Scan for the cell matching the given text and deliver its [X, Y] coordinate at center. 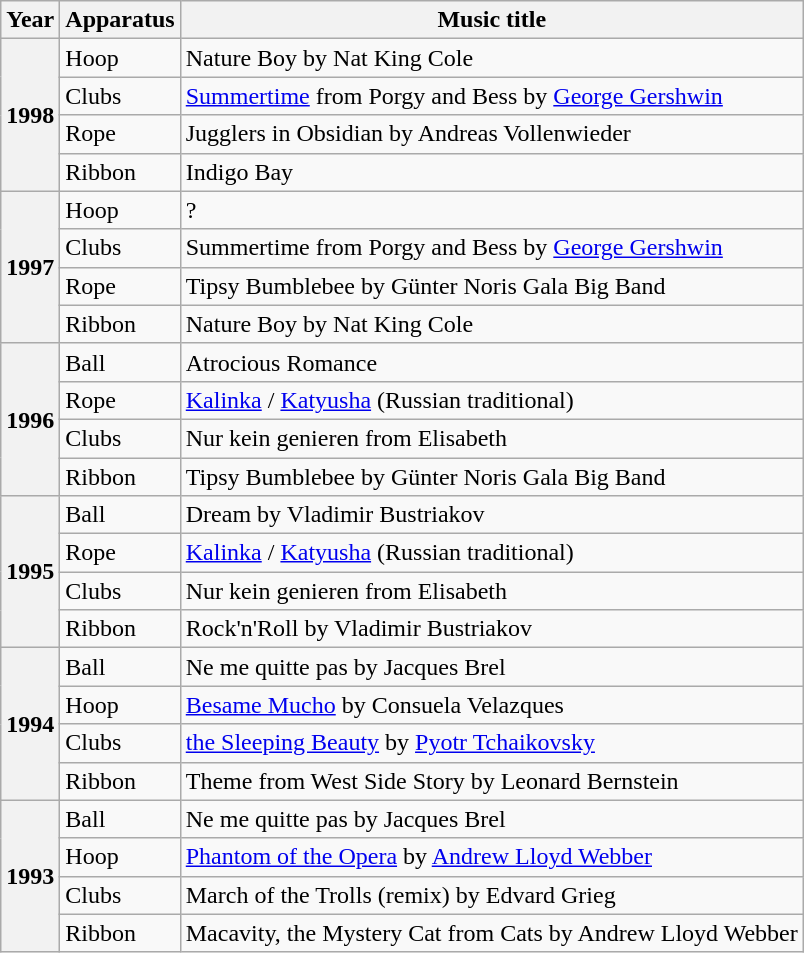
1998 [30, 115]
1994 [30, 724]
1996 [30, 419]
Music title [492, 20]
Macavity, the Mystery Cat from Cats by Andrew Lloyd Webber [492, 933]
Rock'n'Roll by Vladimir Bustriakov [492, 629]
? [492, 210]
March of the Trolls (remix) by Edvard Grieg [492, 895]
Apparatus [120, 20]
Phantom of the Opera by Andrew Lloyd Webber [492, 857]
Year [30, 20]
Indigo Bay [492, 172]
Jugglers in Obsidian by Andreas Vollenwieder [492, 134]
1995 [30, 572]
Besame Mucho by Consuela Velazques [492, 705]
Dream by Vladimir Bustriakov [492, 515]
Theme from West Side Story by Leonard Bernstein [492, 781]
Atrocious Romance [492, 362]
the Sleeping Beauty by Pyotr Tchaikovsky [492, 743]
1997 [30, 267]
1993 [30, 876]
